Detect which cell encompasses the target text, then output its (X, Y) center coordinate. 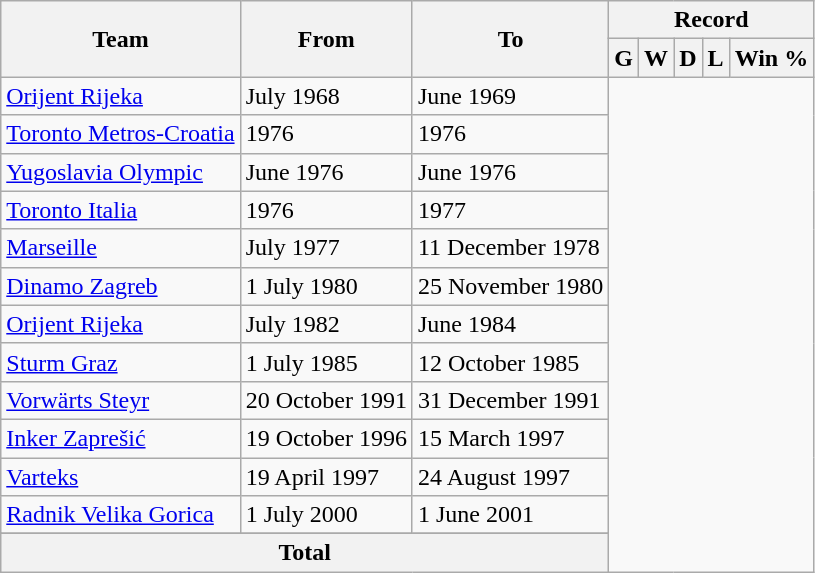
June 1984 (510, 324)
D (688, 58)
Win % (772, 58)
19 April 1997 (326, 477)
12 October 1985 (510, 362)
15 March 1997 (510, 438)
31 December 1991 (510, 400)
19 October 1996 (326, 438)
Vorwärts Steyr (120, 400)
Toronto Italia (120, 210)
1 July 2000 (326, 515)
Team (120, 39)
July 1968 (326, 96)
Record (712, 20)
Yugoslavia Olympic (120, 172)
1 June 2001 (510, 515)
July 1982 (326, 324)
11 December 1978 (510, 248)
To (510, 39)
July 1977 (326, 248)
G (624, 58)
W (656, 58)
L (716, 58)
Sturm Graz (120, 362)
1977 (510, 210)
1 July 1980 (326, 286)
June 1969 (510, 96)
Dinamo Zagreb (120, 286)
25 November 1980 (510, 286)
Toronto Metros-Croatia (120, 134)
Marseille (120, 248)
Inker Zaprešić (120, 438)
Radnik Velika Gorica (120, 515)
1 July 1985 (326, 362)
Varteks (120, 477)
Total (305, 553)
From (326, 39)
20 October 1991 (326, 400)
24 August 1997 (510, 477)
